Find where the given text appears and provide that cell's center as [X, Y] coordinate. 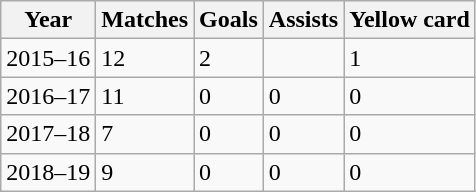
Matches [145, 20]
9 [145, 172]
7 [145, 134]
1 [410, 58]
2017–18 [48, 134]
11 [145, 96]
2015–16 [48, 58]
Year [48, 20]
Assists [303, 20]
12 [145, 58]
2016–17 [48, 96]
2018–19 [48, 172]
Yellow card [410, 20]
2 [229, 58]
Goals [229, 20]
